Identify which cell holds the provided text, then report its (X, Y) central coordinate. 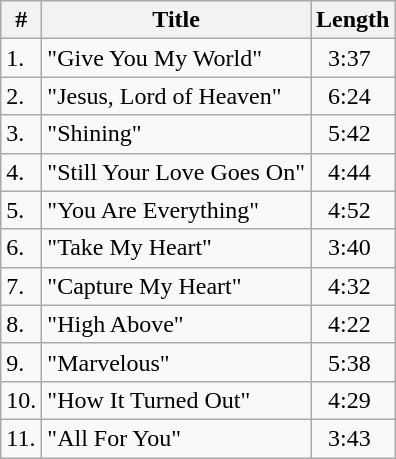
Length (352, 20)
4:22 (352, 324)
4. (22, 172)
# (22, 20)
Title (176, 20)
"Still Your Love Goes On" (176, 172)
"You Are Everything" (176, 210)
"All For You" (176, 438)
11. (22, 438)
"High Above" (176, 324)
3:37 (352, 58)
3:43 (352, 438)
2. (22, 96)
4:32 (352, 286)
5:38 (352, 362)
"Jesus, Lord of Heaven" (176, 96)
"Marvelous" (176, 362)
6. (22, 248)
1. (22, 58)
4:52 (352, 210)
7. (22, 286)
3. (22, 134)
3:40 (352, 248)
5:42 (352, 134)
"How It Turned Out" (176, 400)
"Capture My Heart" (176, 286)
"Shining" (176, 134)
8. (22, 324)
5. (22, 210)
6:24 (352, 96)
10. (22, 400)
4:29 (352, 400)
9. (22, 362)
4:44 (352, 172)
"Take My Heart" (176, 248)
"Give You My World" (176, 58)
